Provide the [X, Y] coordinate of the cell's center where the given text is located.  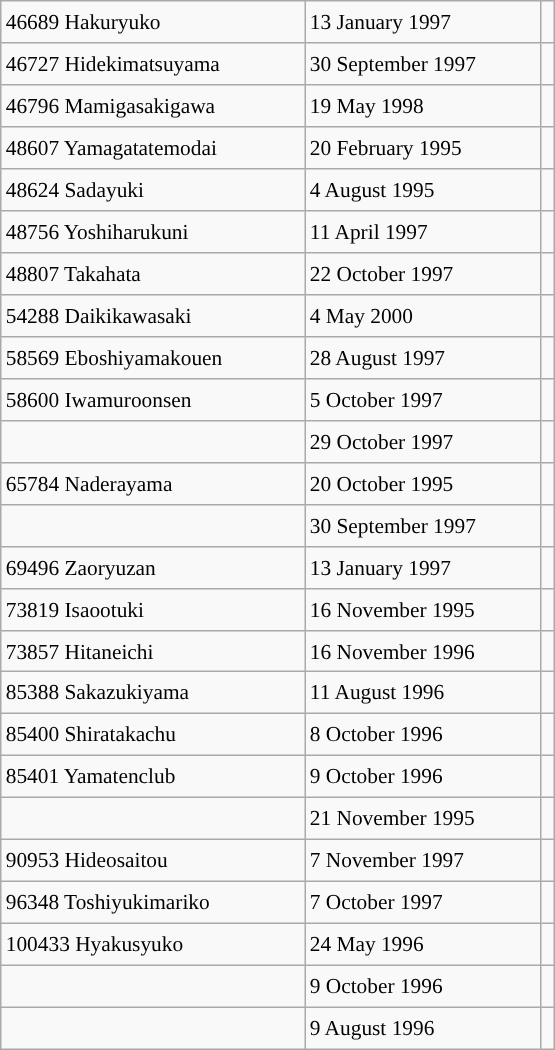
46727 Hidekimatsuyama [153, 64]
21 November 1995 [423, 819]
65784 Naderayama [153, 483]
85401 Yamatenclub [153, 777]
24 May 1996 [423, 945]
16 November 1995 [423, 609]
7 October 1997 [423, 903]
90953 Hideosaitou [153, 861]
20 February 1995 [423, 148]
48807 Takahata [153, 274]
69496 Zaoryuzan [153, 567]
58569 Eboshiyamakouen [153, 358]
48756 Yoshiharukuni [153, 232]
48607 Yamagatatemodai [153, 148]
73819 Isaootuki [153, 609]
48624 Sadayuki [153, 190]
5 October 1997 [423, 399]
9 August 1996 [423, 1028]
4 August 1995 [423, 190]
46796 Mamigasakigawa [153, 106]
85388 Sakazukiyama [153, 693]
7 November 1997 [423, 861]
19 May 1998 [423, 106]
29 October 1997 [423, 441]
46689 Hakuryuko [153, 22]
58600 Iwamuroonsen [153, 399]
54288 Daikikawasaki [153, 316]
8 October 1996 [423, 735]
22 October 1997 [423, 274]
11 August 1996 [423, 693]
28 August 1997 [423, 358]
16 November 1996 [423, 651]
11 April 1997 [423, 232]
96348 Toshiyukimariko [153, 903]
100433 Hyakusyuko [153, 945]
73857 Hitaneichi [153, 651]
4 May 2000 [423, 316]
20 October 1995 [423, 483]
85400 Shiratakachu [153, 735]
